For the text-containing cell, return its midpoint in [X, Y] coordinate format. 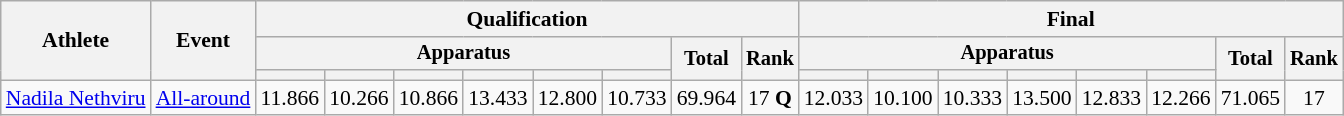
10.266 [358, 98]
Event [204, 40]
10.733 [636, 98]
11.866 [290, 98]
12.266 [1180, 98]
12.833 [1112, 98]
13.433 [498, 98]
12.033 [834, 98]
10.100 [902, 98]
71.065 [1250, 98]
69.964 [706, 98]
10.333 [972, 98]
12.800 [568, 98]
17 Q [770, 98]
Nadila Nethviru [76, 98]
10.866 [428, 98]
13.500 [1042, 98]
Athlete [76, 40]
Qualification [526, 19]
All-around [204, 98]
17 [1314, 98]
Final [1071, 19]
